Detect which cell encompasses the target text, then output its [x, y] center coordinate. 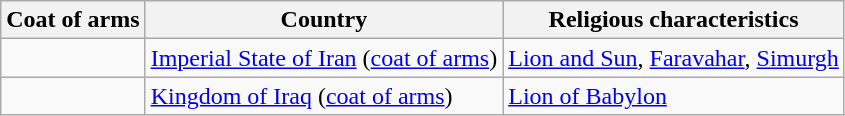
Imperial State of Iran (coat of arms) [324, 58]
Lion and Sun, Faravahar, Simurgh [674, 58]
Kingdom of Iraq (coat of arms) [324, 96]
Lion of Babylon [674, 96]
Coat of arms [73, 20]
Religious characteristics [674, 20]
Country [324, 20]
